Scan for the cell matching the given text and deliver its (X, Y) coordinate at center. 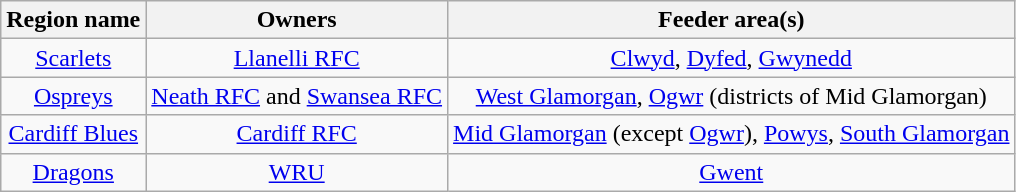
Feeder area(s) (732, 20)
Gwent (732, 172)
Neath RFC and Swansea RFC (297, 96)
Mid Glamorgan (except Ogwr), Powys, South Glamorgan (732, 134)
Dragons (74, 172)
Cardiff Blues (74, 134)
WRU (297, 172)
West Glamorgan, Ogwr (districts of Mid Glamorgan) (732, 96)
Scarlets (74, 58)
Region name (74, 20)
Ospreys (74, 96)
Cardiff RFC (297, 134)
Clwyd, Dyfed, Gwynedd (732, 58)
Owners (297, 20)
Llanelli RFC (297, 58)
